Find where the given text appears and provide that cell's center as (X, Y) coordinate. 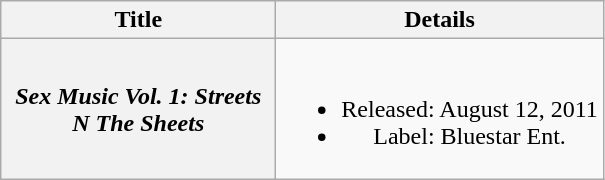
Released: August 12, 2011Label: Bluestar Ent. (440, 109)
Details (440, 20)
Sex Music Vol. 1: Streets N The Sheets (138, 109)
Title (138, 20)
